Identify which cell holds the provided text, then report its (x, y) central coordinate. 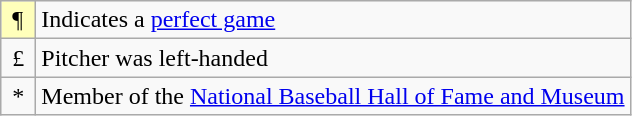
Member of the National Baseball Hall of Fame and Museum (333, 96)
Pitcher was left-handed (333, 58)
* (18, 96)
¶ (18, 20)
£ (18, 58)
Indicates a perfect game (333, 20)
